Locate the cell with the specified text and output its (X, Y) center coordinate. 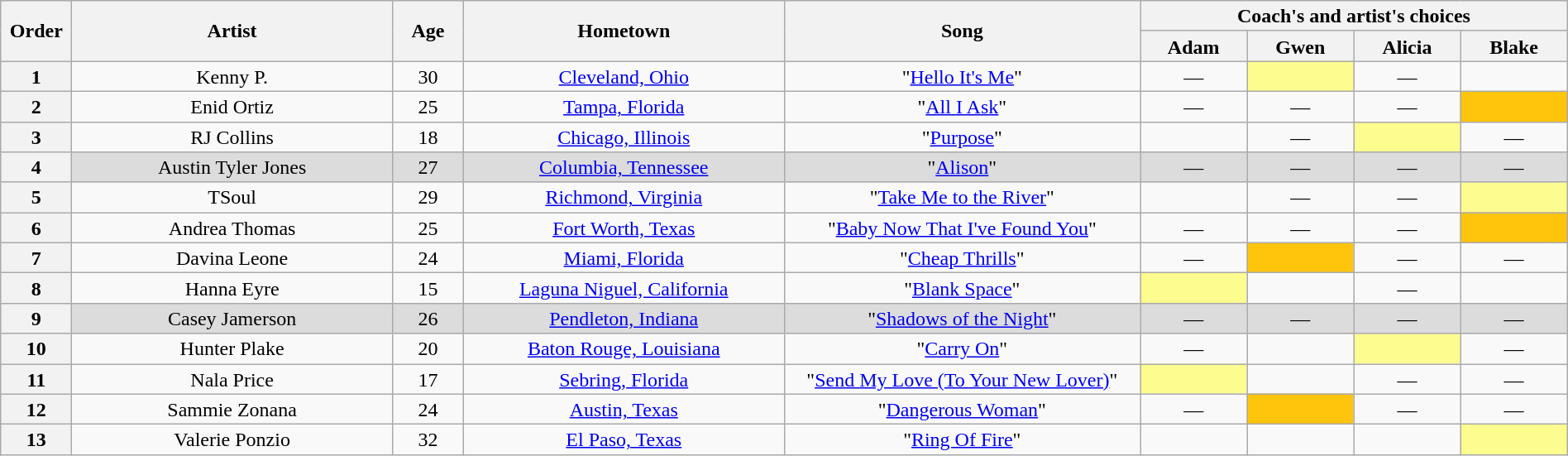
Baton Rouge, Louisiana (624, 349)
El Paso, Texas (624, 440)
"Send My Love (To Your New Lover)" (963, 379)
Song (963, 31)
5 (36, 197)
17 (428, 379)
Valerie Ponzio (232, 440)
Sebring, Florida (624, 379)
"Cheap Thrills" (963, 258)
7 (36, 258)
4 (36, 167)
26 (428, 318)
20 (428, 349)
RJ Collins (232, 137)
Artist (232, 31)
Hanna Eyre (232, 288)
"All I Ask" (963, 106)
11 (36, 379)
Nala Price (232, 379)
Andrea Thomas (232, 228)
2 (36, 106)
32 (428, 440)
"Blank Space" (963, 288)
Blake (1513, 46)
Enid Ortiz (232, 106)
"Carry On" (963, 349)
Sammie Zonana (232, 409)
Austin, Texas (624, 409)
Alicia (1408, 46)
29 (428, 197)
"Shadows of the Night" (963, 318)
Age (428, 31)
9 (36, 318)
Pendleton, Indiana (624, 318)
Order (36, 31)
Kenny P. (232, 76)
"Dangerous Woman" (963, 409)
Gwen (1300, 46)
Casey Jamerson (232, 318)
12 (36, 409)
Hometown (624, 31)
3 (36, 137)
1 (36, 76)
"Hello It's Me" (963, 76)
Coach's and artist's choices (1355, 17)
"Alison" (963, 167)
Miami, Florida (624, 258)
Laguna Niguel, California (624, 288)
"Purpose" (963, 137)
8 (36, 288)
6 (36, 228)
Tampa, Florida (624, 106)
Davina Leone (232, 258)
30 (428, 76)
Columbia, Tennessee (624, 167)
Hunter Plake (232, 349)
Chicago, Illinois (624, 137)
15 (428, 288)
13 (36, 440)
Cleveland, Ohio (624, 76)
TSoul (232, 197)
Austin Tyler Jones (232, 167)
"Take Me to the River" (963, 197)
"Baby Now That I've Found You" (963, 228)
10 (36, 349)
Fort Worth, Texas (624, 228)
Adam (1194, 46)
27 (428, 167)
"Ring Of Fire" (963, 440)
Richmond, Virginia (624, 197)
18 (428, 137)
